Scan for the cell matching the given text and deliver its (X, Y) coordinate at center. 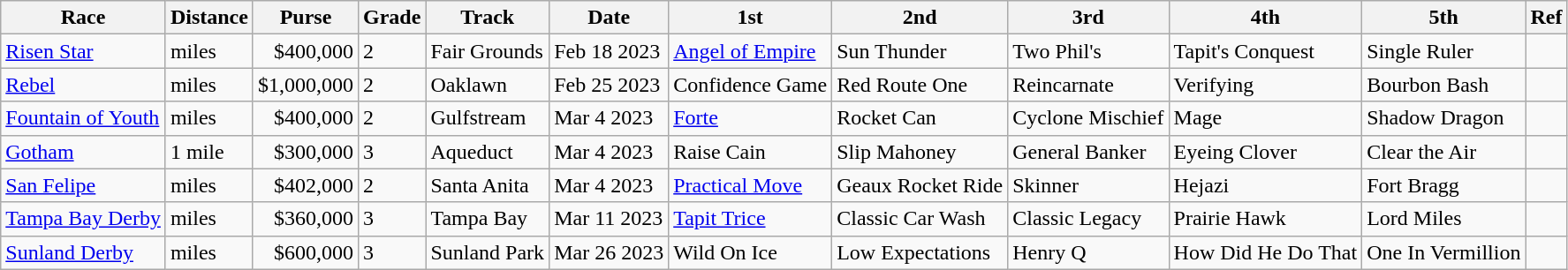
Feb 25 2023 (610, 85)
Fountain of Youth (83, 118)
Slip Mahoney (920, 152)
Sunland Derby (83, 252)
Gotham (83, 152)
Tampa Bay Derby (83, 219)
Forte (751, 118)
One In Vermillion (1443, 252)
1st (751, 18)
Track (488, 18)
Ref (1546, 18)
Rebel (83, 85)
3rd (1088, 18)
Mage (1265, 118)
San Felipe (83, 185)
Henry Q (1088, 252)
Angel of Empire (751, 51)
Race (83, 18)
Risen Star (83, 51)
Distance (208, 18)
Bourbon Bash (1443, 85)
$360,000 (306, 219)
Two Phil's (1088, 51)
Wild On Ice (751, 252)
Cyclone Mischief (1088, 118)
Mar 26 2023 (610, 252)
Shadow Dragon (1443, 118)
Sun Thunder (920, 51)
Classic Car Wash (920, 219)
Feb 18 2023 (610, 51)
Practical Move (751, 185)
Single Ruler (1443, 51)
Date (610, 18)
Low Expectations (920, 252)
Geaux Rocket Ride (920, 185)
5th (1443, 18)
Grade (392, 18)
Verifying (1265, 85)
2nd (920, 18)
Mar 11 2023 (610, 219)
Reincarnate (1088, 85)
Red Route One (920, 85)
Tampa Bay (488, 219)
$1,000,000 (306, 85)
General Banker (1088, 152)
Fair Grounds (488, 51)
Santa Anita (488, 185)
Sunland Park (488, 252)
4th (1265, 18)
Aqueduct (488, 152)
1 mile (208, 152)
Raise Cain (751, 152)
Skinner (1088, 185)
Clear the Air (1443, 152)
$600,000 (306, 252)
Fort Bragg (1443, 185)
Tapit Trice (751, 219)
Hejazi (1265, 185)
How Did He Do That (1265, 252)
$402,000 (306, 185)
Oaklawn (488, 85)
Lord Miles (1443, 219)
Rocket Can (920, 118)
Tapit's Conquest (1265, 51)
Eyeing Clover (1265, 152)
Classic Legacy (1088, 219)
Purse (306, 18)
$300,000 (306, 152)
Confidence Game (751, 85)
Prairie Hawk (1265, 219)
Gulfstream (488, 118)
